Provide the (X, Y) coordinate of the cell's center where the given text is located.  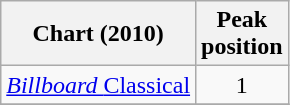
Chart (2010) (98, 34)
1 (242, 85)
Billboard Classical (98, 85)
Peakposition (242, 34)
